For the text-containing cell, return its midpoint in [x, y] coordinate format. 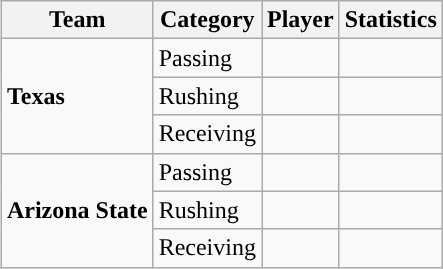
Texas [77, 96]
Category [207, 20]
Team [77, 20]
Player [301, 20]
Arizona State [77, 210]
Statistics [390, 20]
